Pinpoint the cell where the given text exists, returning its (X, Y) midpoint coordinate. 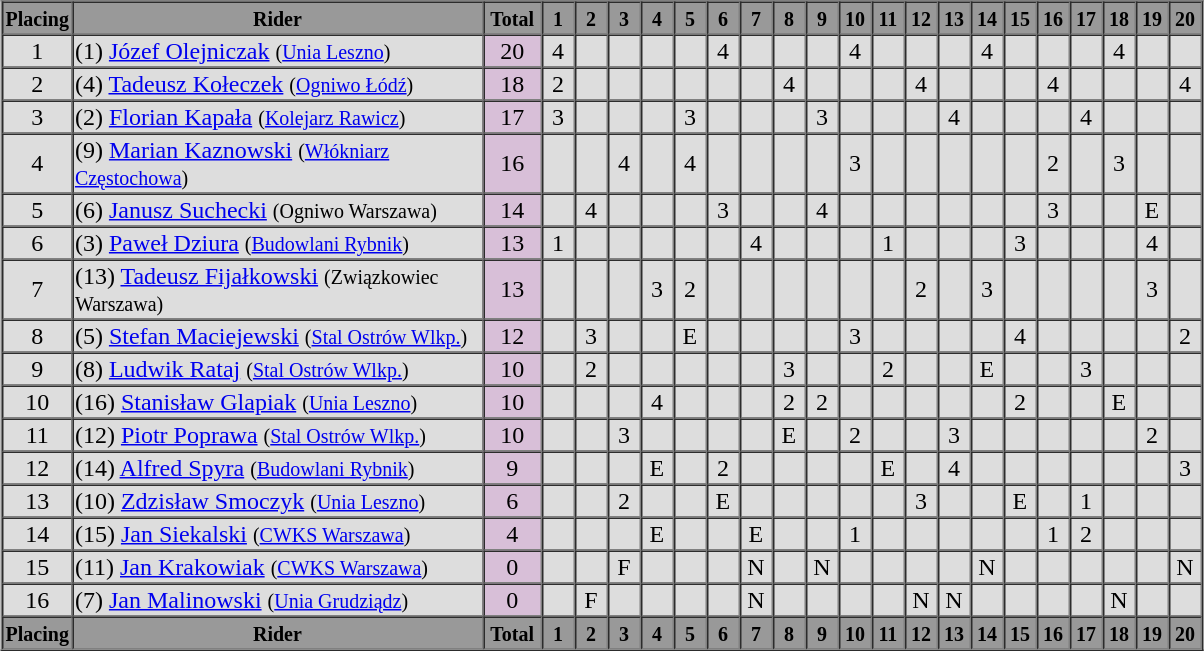
(14) Alfred Spyra (Budowlani Rybnik) (278, 468)
(16) Stanisław Glapiak (Unia Leszno) (278, 402)
(4) Tadeusz Kołeczek (Ogniwo Łódź) (278, 84)
(6) Janusz Suchecki (Ogniwo Warszawa) (278, 210)
(5) Stefan Maciejewski (Stal Ostrów Wlkp.) (278, 336)
(13) Tadeusz Fijałkowski (Związkowiec Warszawa) (278, 290)
(11) Jan Krakowiak (CWKS Warszawa) (278, 566)
(3) Paweł Dziura (Budowlani Rybnik) (278, 242)
(8) Ludwik Rataj (Stal Ostrów Wlkp.) (278, 368)
(7) Jan Malinowski (Unia Grudziądz) (278, 600)
(1) Józef Olejniczak (Unia Leszno) (278, 50)
(10) Zdzisław Smoczyk (Unia Leszno) (278, 500)
(2) Florian Kapała (Kolejarz Rawicz) (278, 116)
(12) Piotr Poprawa (Stal Ostrów Wlkp.) (278, 434)
(9) Marian Kaznowski (Włókniarz Częstochowa) (278, 164)
(15) Jan Siekalski (CWKS Warszawa) (278, 534)
